Find where the given text appears and provide that cell's center as [x, y] coordinate. 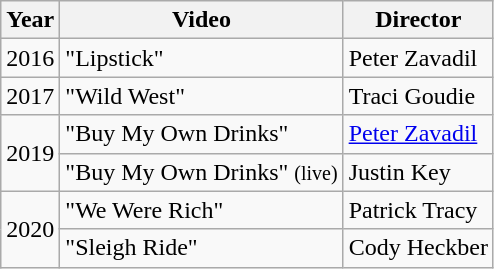
Year [30, 20]
2019 [30, 153]
"Buy My Own Drinks" [202, 134]
Justin Key [418, 172]
Traci Goudie [418, 96]
Patrick Tracy [418, 210]
2020 [30, 229]
"Buy My Own Drinks" (live) [202, 172]
"Wild West" [202, 96]
Cody Heckber [418, 248]
Video [202, 20]
2017 [30, 96]
Director [418, 20]
2016 [30, 58]
"Lipstick" [202, 58]
"Sleigh Ride" [202, 248]
"We Were Rich" [202, 210]
